Pinpoint the cell where the given text exists, returning its (X, Y) midpoint coordinate. 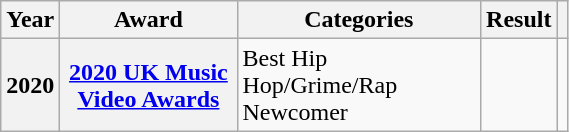
Year (30, 20)
Result (519, 20)
Best Hip Hop/Grime/Rap Newcomer (359, 85)
Categories (359, 20)
2020 (30, 85)
Award (148, 20)
2020 UK Music Video Awards (148, 85)
